Extract the (x, y) coordinate from the center of the cell holding the provided text.  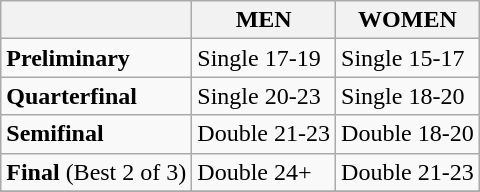
Single 17-19 (264, 58)
Semifinal (96, 134)
MEN (264, 20)
WOMEN (408, 20)
Quarterfinal (96, 96)
Double 24+ (264, 172)
Preliminary (96, 58)
Final (Best 2 of 3) (96, 172)
Single 18-20 (408, 96)
Double 18-20 (408, 134)
Single 20-23 (264, 96)
Single 15-17 (408, 58)
